Search for the cell housing the specified text and yield its [x, y] center coordinate. 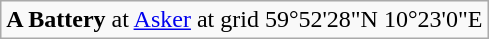
A Battery at Asker at grid 59°52'28"N 10°23'0"E [244, 20]
